Detect which cell encompasses the target text, then output its (x, y) center coordinate. 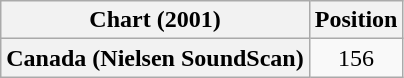
Chart (2001) (155, 20)
Position (356, 20)
Canada (Nielsen SoundScan) (155, 58)
156 (356, 58)
